Extract the (x, y) coordinate from the center of the cell holding the provided text.  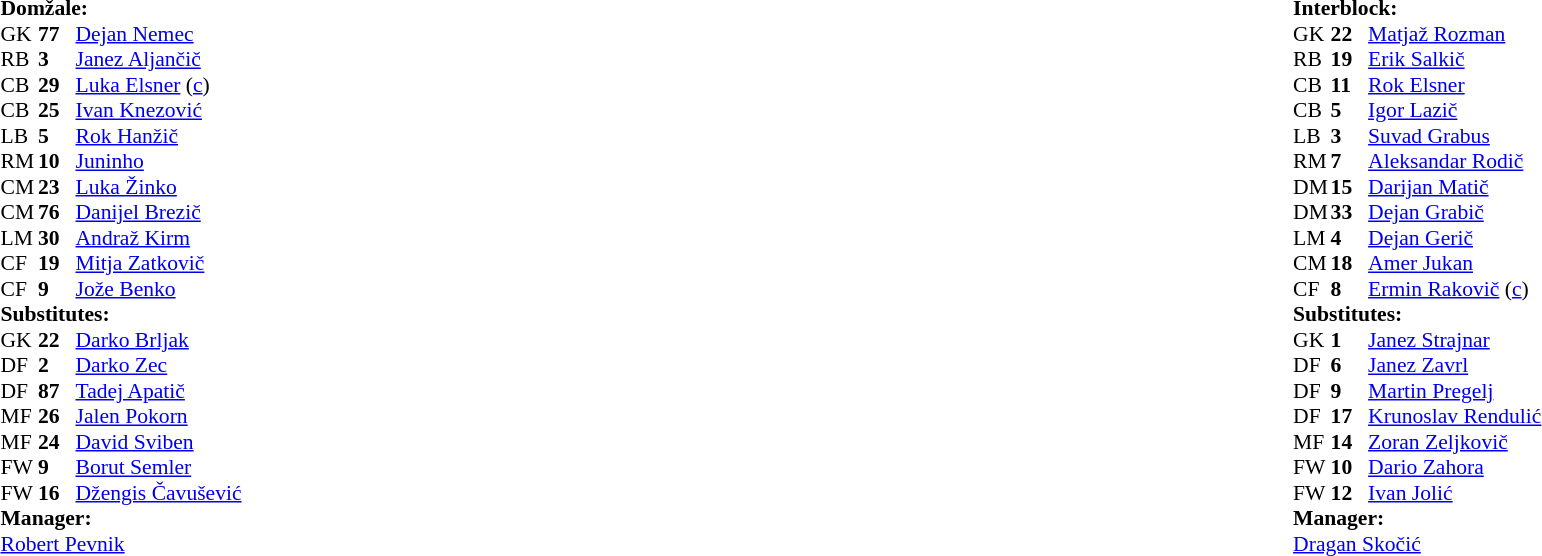
24 (57, 442)
4 (1350, 238)
Erik Salkič (1454, 59)
Janez Aljančič (159, 59)
Juninho (159, 161)
Dejan Gerič (1454, 238)
7 (1350, 161)
Luka Elsner (c) (159, 85)
1 (1350, 340)
33 (1350, 213)
30 (57, 238)
Dejan Grabič (1454, 213)
David Sviben (159, 442)
8 (1350, 289)
76 (57, 213)
Tadej Apatič (159, 391)
23 (57, 187)
17 (1350, 417)
Aleksandar Rodič (1454, 161)
11 (1350, 85)
Ivan Knezović (159, 111)
2 (57, 365)
18 (1350, 263)
Ivan Jolić (1454, 493)
25 (57, 111)
16 (57, 493)
Andraž Kirm (159, 238)
Amer Jukan (1454, 263)
12 (1350, 493)
Igor Lazič (1454, 111)
6 (1350, 365)
Luka Žinko (159, 187)
26 (57, 417)
Krunoslav Rendulić (1454, 417)
Martin Pregelj (1454, 391)
29 (57, 85)
Jalen Pokorn (159, 417)
15 (1350, 187)
Dejan Nemec (159, 34)
87 (57, 391)
Matjaž Rozman (1454, 34)
Darko Zec (159, 365)
Zoran Zeljkovič (1454, 442)
Danijel Brezič (159, 213)
77 (57, 34)
Rok Hanžič (159, 136)
Darijan Matič (1454, 187)
Suvad Grabus (1454, 136)
Janez Strajnar (1454, 340)
Rok Elsner (1454, 85)
14 (1350, 442)
Jože Benko (159, 289)
Džengis Čavušević (159, 493)
Borut Semler (159, 467)
Ermin Rakovič (c) (1454, 289)
Dario Zahora (1454, 467)
Janez Zavrl (1454, 365)
Mitja Zatkovič (159, 263)
Darko Brljak (159, 340)
